Determine the (x, y) coordinate at the center of the cell enclosing the given text.  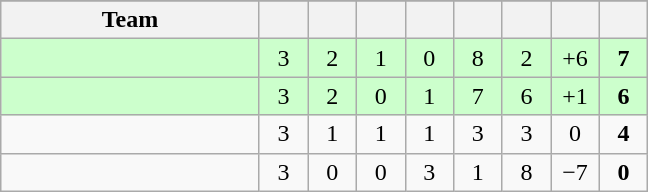
Team (130, 20)
−7 (576, 172)
+1 (576, 96)
4 (624, 134)
+6 (576, 58)
